Locate the cell with the specified text and output its (x, y) center coordinate. 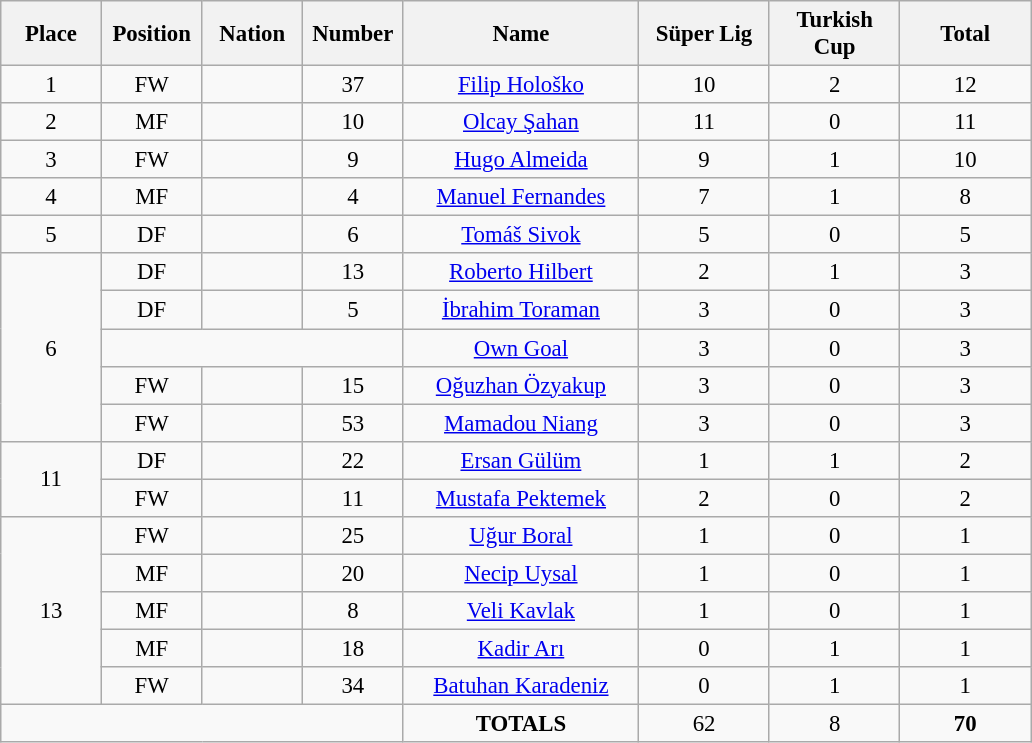
Mamadou Niang (521, 423)
Veli Kavlak (521, 611)
53 (354, 423)
Place (52, 34)
18 (354, 648)
Tomáš Sivok (521, 235)
Nation (252, 34)
Oğuzhan Özyakup (521, 385)
22 (354, 460)
Turkish Cup (834, 34)
Name (521, 34)
Number (354, 34)
62 (704, 724)
Position (152, 34)
Necip Uysal (521, 573)
Olcay Şahan (521, 122)
20 (354, 573)
Süper Lig (704, 34)
Total (966, 34)
25 (354, 536)
Ersan Gülüm (521, 460)
12 (966, 85)
Batuhan Karadeniz (521, 686)
Roberto Hilbert (521, 273)
Filip Hološko (521, 85)
15 (354, 385)
Own Goal (521, 348)
Uğur Boral (521, 536)
İbrahim Toraman (521, 310)
Kadir Arı (521, 648)
Hugo Almeida (521, 160)
34 (354, 686)
7 (704, 197)
Manuel Fernandes (521, 197)
Mustafa Pektemek (521, 498)
37 (354, 85)
70 (966, 724)
TOTALS (521, 724)
